Locate the cell with the specified text and output its [X, Y] center coordinate. 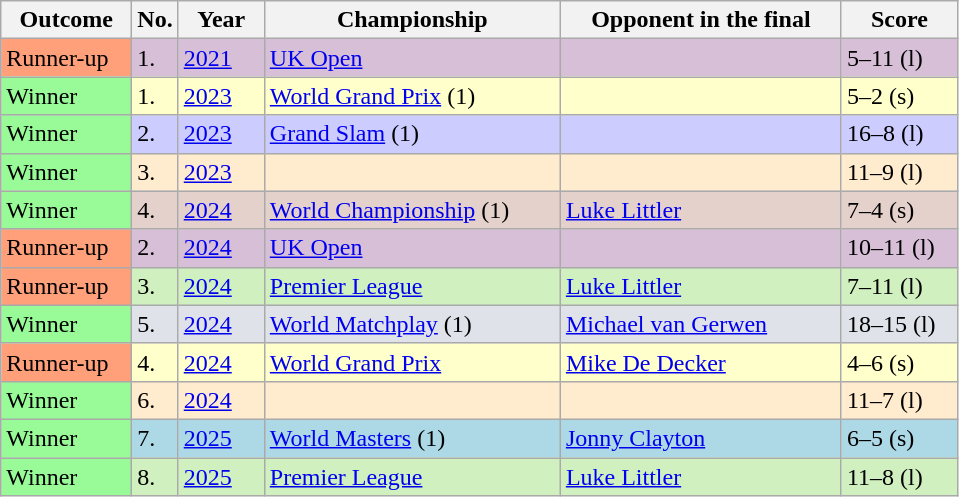
Championship [412, 20]
7. [155, 438]
5. [155, 324]
7–11 (l) [899, 286]
2021 [221, 58]
6. [155, 400]
World Grand Prix (1) [412, 96]
Outcome [66, 20]
Jonny Clayton [700, 438]
No. [155, 20]
10–11 (l) [899, 248]
Score [899, 20]
6–5 (s) [899, 438]
Mike De Decker [700, 362]
11–8 (l) [899, 477]
World Matchplay (1) [412, 324]
18–15 (l) [899, 324]
16–8 (l) [899, 134]
8. [155, 477]
World Grand Prix [412, 362]
7–4 (s) [899, 210]
11–7 (l) [899, 400]
Michael van Gerwen [700, 324]
World Masters (1) [412, 438]
Year [221, 20]
5–2 (s) [899, 96]
4–6 (s) [899, 362]
Opponent in the final [700, 20]
Grand Slam (1) [412, 134]
11–9 (l) [899, 172]
5–11 (l) [899, 58]
World Championship (1) [412, 210]
